Locate the cell with the specified text and output its (X, Y) center coordinate. 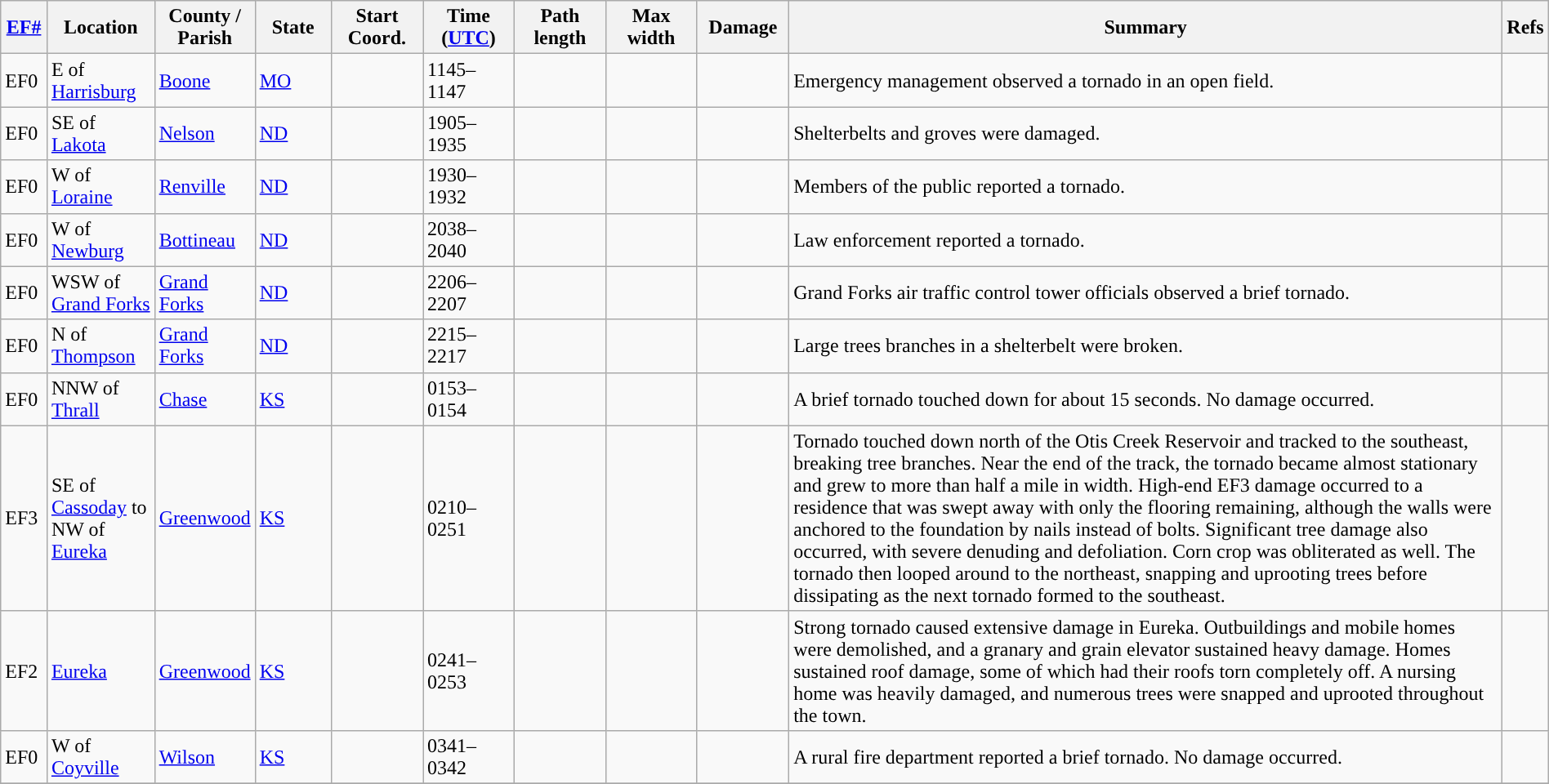
Renville (204, 186)
W of Loraine (100, 186)
Time (UTC) (469, 28)
Boone (204, 80)
Emergency management observed a tornado in an open field. (1145, 80)
EF3 (25, 518)
Refs (1526, 28)
Bottineau (204, 240)
E of Harrisburg (100, 80)
Law enforcement reported a tornado. (1145, 240)
Members of the public reported a tornado. (1145, 186)
Location (100, 28)
Start Coord. (377, 28)
SE of Cassoday to NW of Eureka (100, 518)
Eureka (100, 670)
SE of Lakota (100, 134)
Large trees branches in a shelterbelt were broken. (1145, 346)
Summary (1145, 28)
Chase (204, 399)
0210–0251 (469, 518)
2038–2040 (469, 240)
Max width (651, 28)
1145–1147 (469, 80)
State (292, 28)
NNW of Thrall (100, 399)
EF2 (25, 670)
0153–0154 (469, 399)
EF# (25, 28)
Grand Forks air traffic control tower officials observed a brief tornado. (1145, 292)
1930–1932 (469, 186)
0341–0342 (469, 756)
A rural fire department reported a brief tornado. No damage occurred. (1145, 756)
WSW of Grand Forks (100, 292)
2215–2217 (469, 346)
Path length (560, 28)
Wilson (204, 756)
N of Thompson (100, 346)
Damage (743, 28)
MO (292, 80)
A brief tornado touched down for about 15 seconds. No damage occurred. (1145, 399)
Nelson (204, 134)
W of Coyville (100, 756)
1905–1935 (469, 134)
County / Parish (204, 28)
2206–2207 (469, 292)
W of Newburg (100, 240)
0241–0253 (469, 670)
Shelterbelts and groves were damaged. (1145, 134)
